Identify which cell holds the provided text, then report its (x, y) central coordinate. 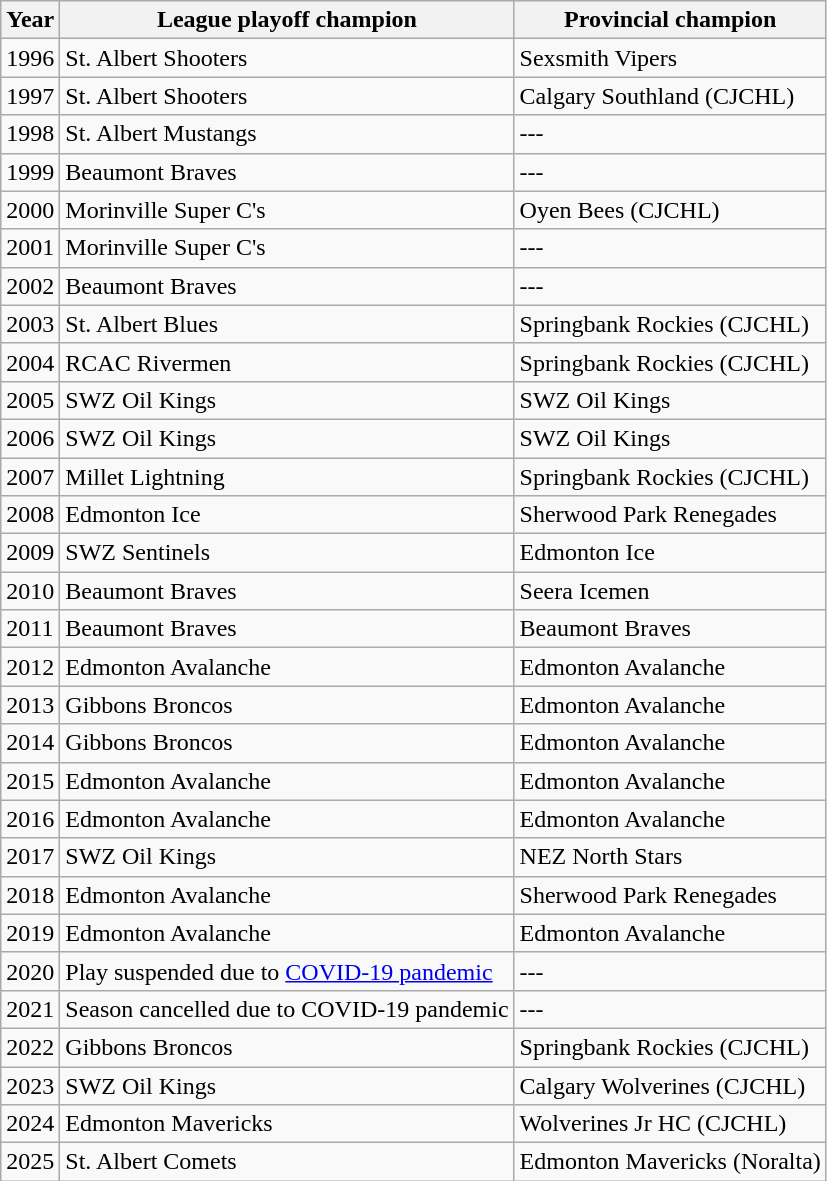
1999 (30, 172)
2000 (30, 210)
1997 (30, 96)
1996 (30, 58)
1998 (30, 134)
2024 (30, 1124)
2021 (30, 1009)
Edmonton Mavericks (Noralta) (670, 1162)
2003 (30, 324)
2007 (30, 477)
2023 (30, 1085)
St. Albert Mustangs (287, 134)
Seera Icemen (670, 591)
2020 (30, 971)
League playoff champion (287, 20)
2002 (30, 286)
St. Albert Comets (287, 1162)
RCAC Rivermen (287, 362)
2025 (30, 1162)
Millet Lightning (287, 477)
2018 (30, 895)
2005 (30, 400)
2009 (30, 553)
2016 (30, 819)
2001 (30, 248)
2012 (30, 667)
2019 (30, 933)
Oyen Bees (CJCHL) (670, 210)
NEZ North Stars (670, 857)
Sexsmith Vipers (670, 58)
2010 (30, 591)
2017 (30, 857)
St. Albert Blues (287, 324)
2022 (30, 1047)
SWZ Sentinels (287, 553)
Wolverines Jr HC (CJCHL) (670, 1124)
2006 (30, 438)
Calgary Wolverines (CJCHL) (670, 1085)
2011 (30, 629)
2004 (30, 362)
2015 (30, 781)
Calgary Southland (CJCHL) (670, 96)
Year (30, 20)
2008 (30, 515)
Edmonton Mavericks (287, 1124)
Season cancelled due to COVID-19 pandemic (287, 1009)
Play suspended due to COVID-19 pandemic (287, 971)
Provincial champion (670, 20)
2013 (30, 705)
2014 (30, 743)
